Locate the cell with the specified text and output its [X, Y] center coordinate. 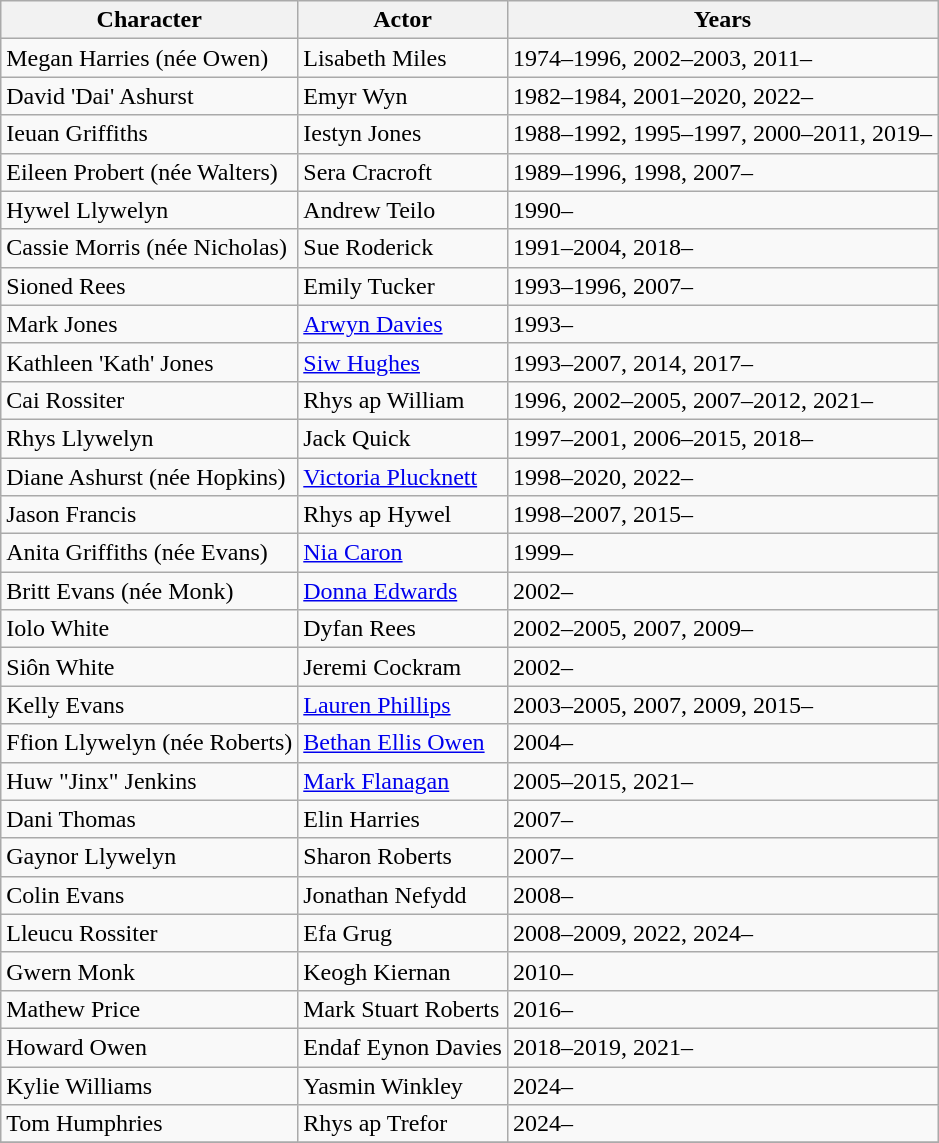
1996, 2002–2005, 2007–2012, 2021– [722, 400]
Rhys Llywelyn [150, 438]
Sioned Rees [150, 286]
Rhys ap Trefor [403, 1124]
2004– [722, 743]
Ieuan Griffiths [150, 134]
1988–1992, 1995–1997, 2000–2011, 2019– [722, 134]
Keogh Kiernan [403, 971]
Lisabeth Miles [403, 58]
Andrew Teilo [403, 210]
Colin Evans [150, 895]
Victoria Plucknett [403, 477]
Actor [403, 20]
Gwern Monk [150, 971]
Jack Quick [403, 438]
Sera Cracroft [403, 172]
David 'Dai' Ashurst [150, 96]
1991–2004, 2018– [722, 248]
Years [722, 20]
Huw "Jinx" Jenkins [150, 781]
Cassie Morris (née Nicholas) [150, 248]
Jonathan Nefydd [403, 895]
Sharon Roberts [403, 857]
Nia Caron [403, 553]
1993–2007, 2014, 2017– [722, 362]
2016– [722, 1009]
2010– [722, 971]
Dani Thomas [150, 819]
1993– [722, 324]
Iolo White [150, 629]
Bethan Ellis Owen [403, 743]
Gaynor Llywelyn [150, 857]
Arwyn Davies [403, 324]
1974–1996, 2002–2003, 2011– [722, 58]
Cai Rossiter [150, 400]
Lleucu Rossiter [150, 933]
Eileen Probert (née Walters) [150, 172]
2008– [722, 895]
Anita Griffiths (née Evans) [150, 553]
1999– [722, 553]
Jeremi Cockram [403, 667]
Emyr Wyn [403, 96]
Character [150, 20]
2002–2005, 2007, 2009– [722, 629]
Howard Owen [150, 1047]
Mark Flanagan [403, 781]
Lauren Phillips [403, 705]
Rhys ap William [403, 400]
Kathleen 'Kath' Jones [150, 362]
Endaf Eynon Davies [403, 1047]
Elin Harries [403, 819]
1982–1984, 2001–2020, 2022– [722, 96]
2018–2019, 2021– [722, 1047]
1998–2007, 2015– [722, 515]
1993–1996, 2007– [722, 286]
Britt Evans (née Monk) [150, 591]
Efa Grug [403, 933]
Hywel Llywelyn [150, 210]
Yasmin Winkley [403, 1085]
Rhys ap Hywel [403, 515]
Megan Harries (née Owen) [150, 58]
Dyfan Rees [403, 629]
Ffion Llywelyn (née Roberts) [150, 743]
1990– [722, 210]
Sue Roderick [403, 248]
Iestyn Jones [403, 134]
1998–2020, 2022– [722, 477]
2008–2009, 2022, 2024– [722, 933]
Siw Hughes [403, 362]
Mark Jones [150, 324]
Kylie Williams [150, 1085]
Donna Edwards [403, 591]
Emily Tucker [403, 286]
Mathew Price [150, 1009]
Kelly Evans [150, 705]
Jason Francis [150, 515]
Siôn White [150, 667]
Tom Humphries [150, 1124]
2005–2015, 2021– [722, 781]
Mark Stuart Roberts [403, 1009]
1997–2001, 2006–2015, 2018– [722, 438]
1989–1996, 1998, 2007– [722, 172]
Diane Ashurst (née Hopkins) [150, 477]
2003–2005, 2007, 2009, 2015– [722, 705]
